Scan for the cell matching the given text and deliver its (x, y) coordinate at center. 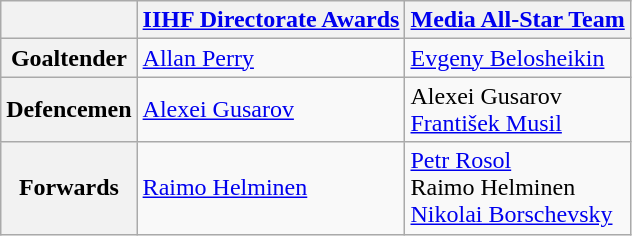
IIHF Directorate Awards (271, 20)
Goaltender (69, 58)
Evgeny Belosheikin (518, 58)
Forwards (69, 188)
Alexei Gusarov František Musil (518, 110)
Raimo Helminen (271, 188)
Petr Rosol Raimo Helminen Nikolai Borschevsky (518, 188)
Media All-Star Team (518, 20)
Alexei Gusarov (271, 110)
Defencemen (69, 110)
Allan Perry (271, 58)
